Find where the given text appears and provide that cell's center as [X, Y] coordinate. 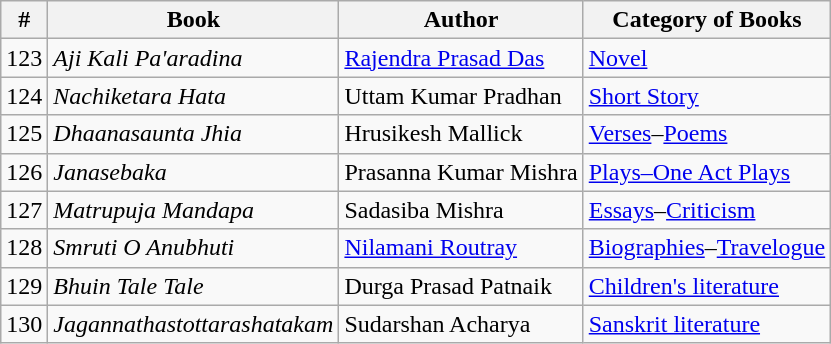
129 [24, 286]
Sanskrit literature [707, 324]
Novel [707, 58]
Uttam Kumar Pradhan [461, 96]
Jagannathastottarashatakam [194, 324]
Essays–Criticism [707, 210]
Rajendra Prasad Das [461, 58]
126 [24, 172]
Hrusikesh Mallick [461, 134]
Nachiketara Hata [194, 96]
Short Story [707, 96]
Category of Books [707, 20]
Sudarshan Acharya [461, 324]
# [24, 20]
Dhaanasaunta Jhia [194, 134]
128 [24, 248]
Nilamani Routray [461, 248]
Verses–Poems [707, 134]
Prasanna Kumar Mishra [461, 172]
124 [24, 96]
Biographies–Travelogue [707, 248]
127 [24, 210]
Aji Kali Pa'aradina [194, 58]
Book [194, 20]
Bhuin Tale Tale [194, 286]
Janasebaka [194, 172]
Sadasiba Mishra [461, 210]
Smruti O Anubhuti [194, 248]
123 [24, 58]
Author [461, 20]
Matrupuja Mandapa [194, 210]
Durga Prasad Patnaik [461, 286]
130 [24, 324]
125 [24, 134]
Children's literature [707, 286]
Plays–One Act Plays [707, 172]
